Capture the cell that displays the provided text and extract its (X, Y) central coordinate. 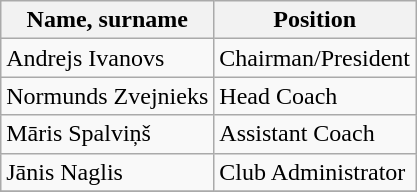
Jānis Naglis (108, 172)
Club Administrator (315, 172)
Māris Spalviņš (108, 134)
Name, surname (108, 20)
Normunds Zvejnieks (108, 96)
Head Coach (315, 96)
Andrejs Ivanovs (108, 58)
Assistant Coach (315, 134)
Position (315, 20)
Chairman/President (315, 58)
